For the text-containing cell, return its midpoint in (x, y) coordinate format. 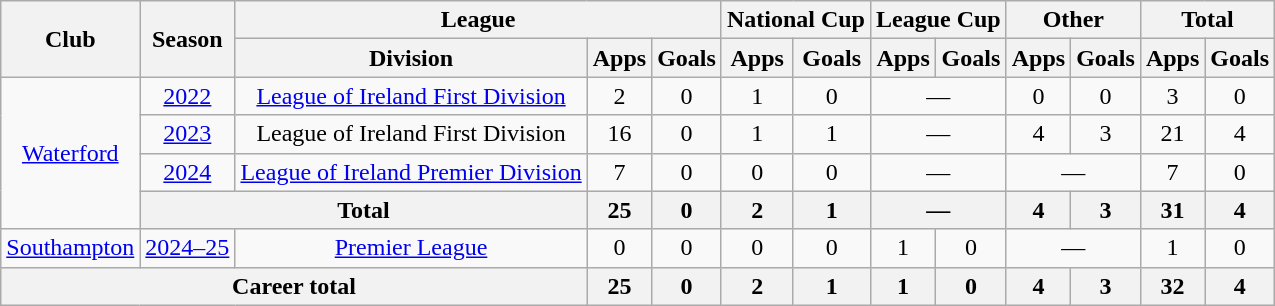
Southampton (70, 248)
21 (1172, 134)
League Cup (938, 20)
League (478, 20)
National Cup (796, 20)
Season (188, 39)
2024–25 (188, 248)
31 (1172, 210)
2022 (188, 96)
League of Ireland Premier Division (411, 172)
Waterford (70, 153)
Division (411, 58)
Career total (294, 286)
Club (70, 39)
16 (619, 134)
2024 (188, 172)
Other (1073, 20)
32 (1172, 286)
2023 (188, 134)
Premier League (411, 248)
